Extract the [x, y] coordinate from the center of the cell holding the provided text.  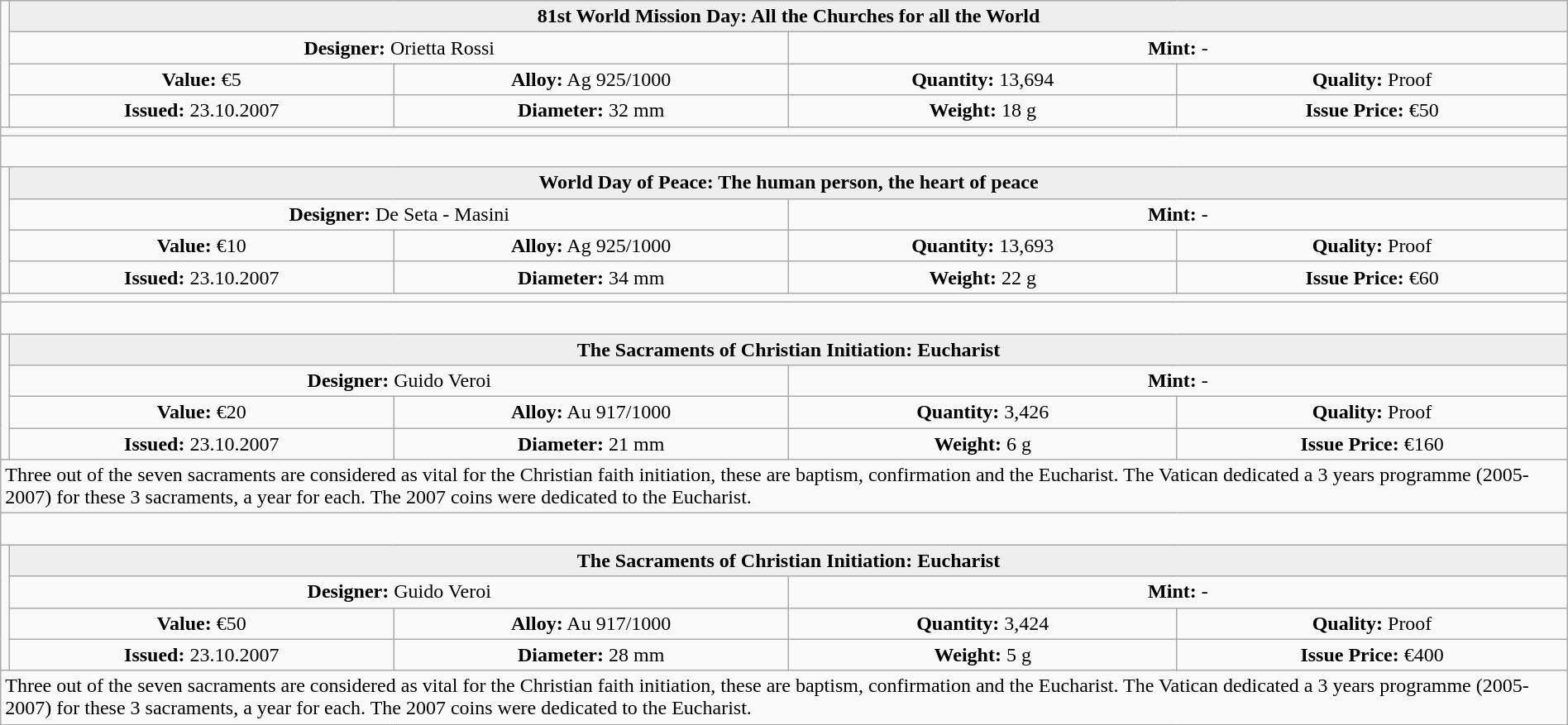
Value: €5 [202, 79]
Issue Price: €50 [1372, 111]
Issue Price: €400 [1372, 655]
Diameter: 28 mm [591, 655]
Issue Price: €160 [1372, 444]
Weight: 22 g [982, 277]
Weight: 6 g [982, 444]
Value: €20 [202, 413]
World Day of Peace: The human person, the heart of peace [789, 183]
Diameter: 34 mm [591, 277]
Quantity: 13,694 [982, 79]
Weight: 18 g [982, 111]
Weight: 5 g [982, 655]
Value: €10 [202, 246]
Issue Price: €60 [1372, 277]
81st World Mission Day: All the Churches for all the World [789, 17]
Quantity: 3,424 [982, 623]
Diameter: 21 mm [591, 444]
Value: €50 [202, 623]
Designer: Orietta Rossi [399, 48]
Designer: De Seta - Masini [399, 214]
Quantity: 13,693 [982, 246]
Diameter: 32 mm [591, 111]
Quantity: 3,426 [982, 413]
